Return [X, Y] of the center of cell containing provided text 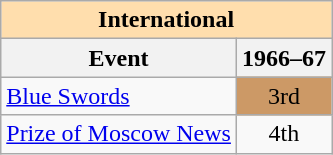
International [166, 20]
Prize of Moscow News [119, 134]
3rd [284, 96]
4th [284, 134]
Blue Swords [119, 96]
1966–67 [284, 58]
Event [119, 58]
